Locate the cell with the specified text and output its [x, y] center coordinate. 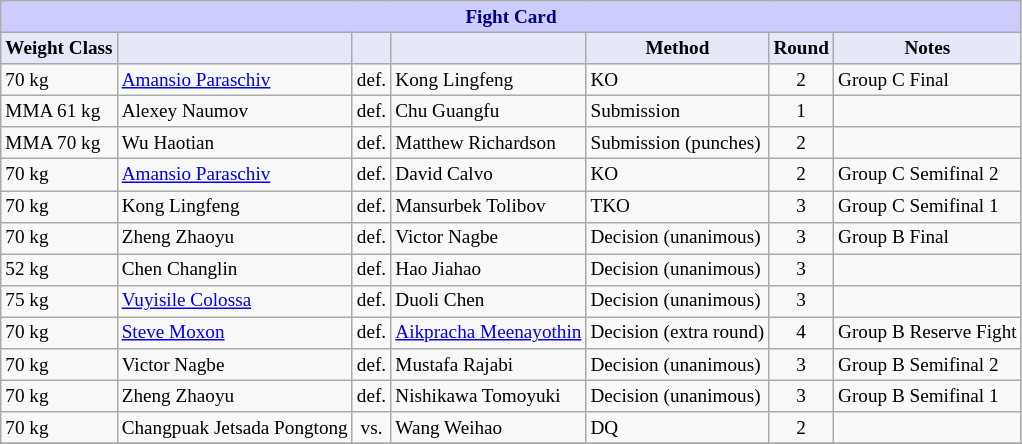
Group C Semifinal 2 [927, 175]
Steve Moxon [234, 333]
Group B Semifinal 2 [927, 365]
4 [802, 333]
Group B Final [927, 238]
DQ [678, 428]
Group B Semifinal 1 [927, 396]
Nishikawa Tomoyuki [488, 396]
TKO [678, 206]
Alexey Naumov [234, 111]
Mustafa Rajabi [488, 365]
MMA 61 kg [59, 111]
Changpuak Jetsada Pongtong [234, 428]
Fight Card [511, 17]
Submission [678, 111]
Vuyisile Colossa [234, 301]
David Calvo [488, 175]
Duoli Chen [488, 301]
vs. [371, 428]
Group B Reserve Fight [927, 333]
MMA 70 kg [59, 143]
Method [678, 48]
Chen Changlin [234, 270]
Aikpracha Meenayothin [488, 333]
Chu Guangfu [488, 111]
Wu Haotian [234, 143]
Submission (punches) [678, 143]
Group C Semifinal 1 [927, 206]
Notes [927, 48]
Decision (extra round) [678, 333]
75 kg [59, 301]
Wang Weihao [488, 428]
Group C Final [927, 80]
Round [802, 48]
Mansurbek Tolibov [488, 206]
1 [802, 111]
52 kg [59, 270]
Hao Jiahao [488, 270]
Weight Class [59, 48]
Matthew Richardson [488, 143]
